From the cell containing the given text, extract its center point as [x, y] coordinate. 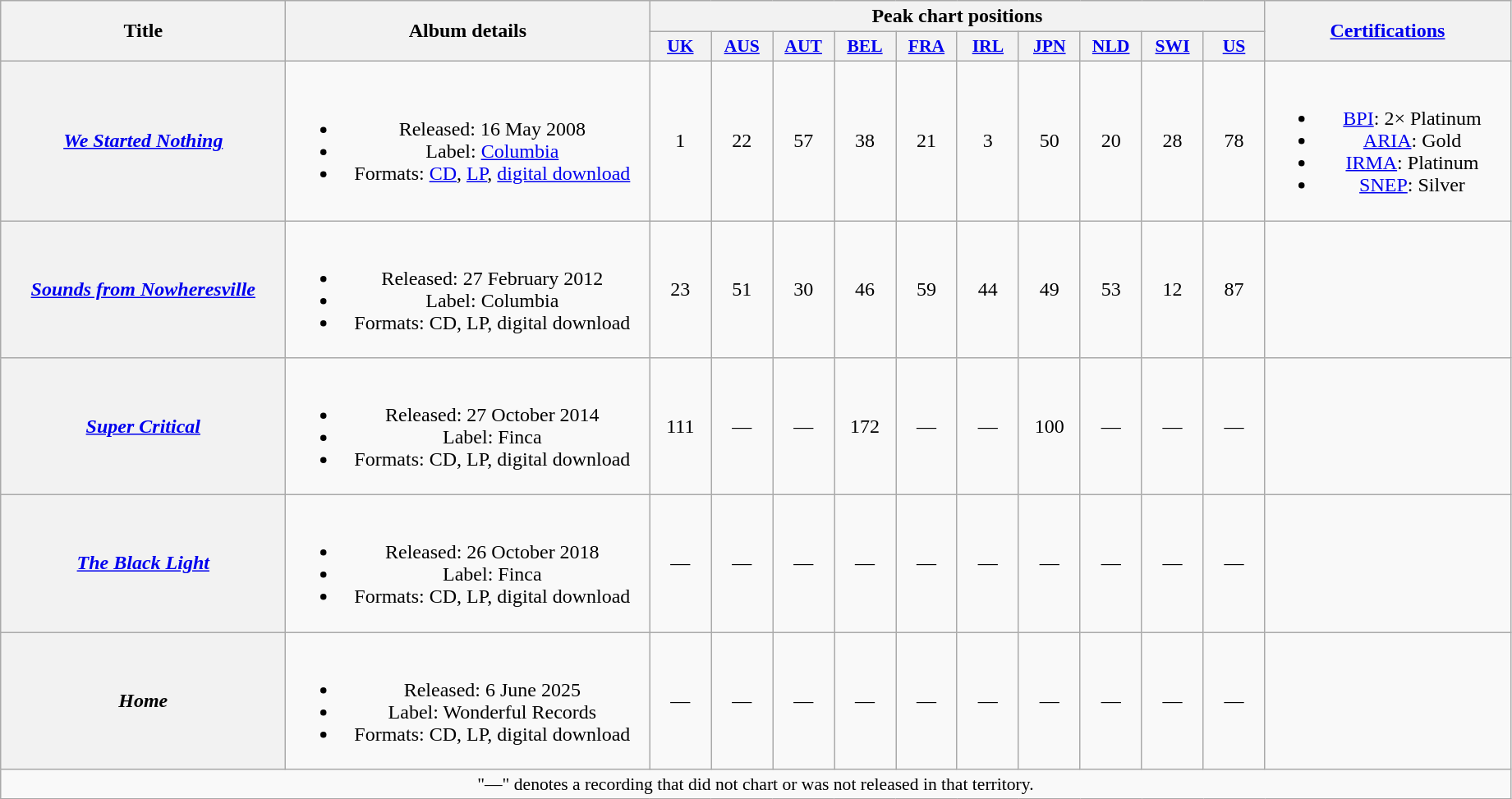
We Started Nothing [143, 140]
Super Critical [143, 427]
30 [803, 289]
12 [1173, 289]
59 [926, 289]
20 [1110, 140]
Released: 16 May 2008Label: ColumbiaFormats: CD, LP, digital download [468, 140]
Released: 26 October 2018Label: FincaFormats: CD, LP, digital download [468, 563]
SWI [1173, 47]
44 [987, 289]
FRA [926, 47]
1 [680, 140]
AUS [742, 47]
51 [742, 289]
Home [143, 701]
Album details [468, 31]
Released: 27 February 2012Label: ColumbiaFormats: CD, LP, digital download [468, 289]
BPI: 2× PlatinumARIA: GoldIRMA: PlatinumSNEP: Silver [1388, 140]
"—" denotes a recording that did not chart or was not released in that territory. [756, 784]
22 [742, 140]
111 [680, 427]
53 [1110, 289]
NLD [1110, 47]
AUT [803, 47]
49 [1050, 289]
BEL [866, 47]
50 [1050, 140]
UK [680, 47]
78 [1234, 140]
Peak chart positions [958, 16]
IRL [987, 47]
JPN [1050, 47]
The Black Light [143, 563]
172 [866, 427]
Released: 27 October 2014Label: FincaFormats: CD, LP, digital download [468, 427]
87 [1234, 289]
57 [803, 140]
US [1234, 47]
46 [866, 289]
38 [866, 140]
21 [926, 140]
3 [987, 140]
Certifications [1388, 31]
100 [1050, 427]
28 [1173, 140]
Released: 6 June 2025Label: Wonderful RecordsFormats: CD, LP, digital download [468, 701]
Title [143, 31]
Sounds from Nowheresville [143, 289]
23 [680, 289]
